Output the (x, y) coordinate of the center of the cell containing the given text.  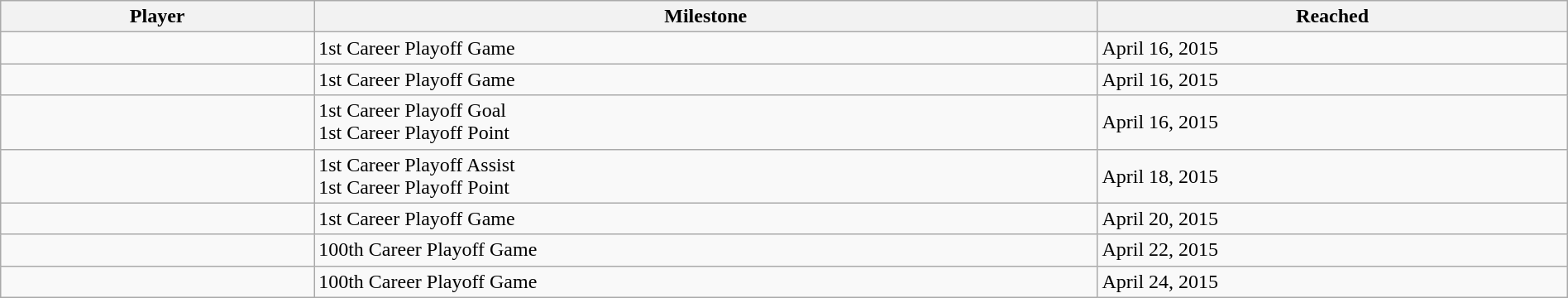
1st Career Playoff Assist1st Career Playoff Point (706, 175)
April 18, 2015 (1332, 175)
April 22, 2015 (1332, 250)
Player (157, 17)
Reached (1332, 17)
April 24, 2015 (1332, 281)
April 20, 2015 (1332, 219)
1st Career Playoff Goal1st Career Playoff Point (706, 123)
Milestone (706, 17)
